Extract the (X, Y) coordinate from the center of the cell holding the provided text.  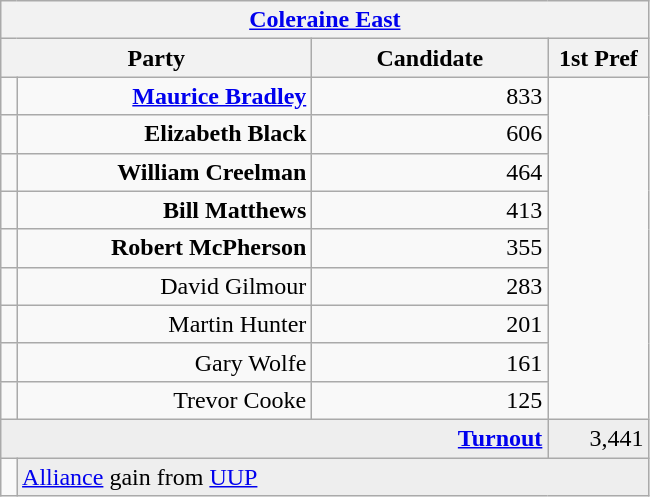
Gary Wolfe (164, 362)
Martin Hunter (164, 324)
464 (430, 172)
201 (430, 324)
Candidate (430, 58)
Party (156, 58)
833 (430, 96)
Coleraine East (325, 20)
606 (430, 134)
413 (430, 210)
Robert McPherson (164, 248)
Trevor Cooke (164, 400)
Elizabeth Black (164, 134)
David Gilmour (164, 286)
3,441 (598, 438)
283 (430, 286)
1st Pref (598, 58)
Bill Matthews (164, 210)
Alliance gain from UUP (333, 477)
William Creelman (164, 172)
Maurice Bradley (164, 96)
125 (430, 400)
Turnout (274, 438)
355 (430, 248)
161 (430, 362)
